Find where the given text appears and provide that cell's center as [x, y] coordinate. 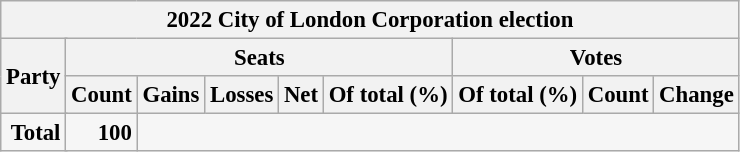
Gains [171, 95]
Losses [242, 95]
Total [34, 133]
2022 City of London Corporation election [370, 20]
Net [302, 95]
Party [34, 76]
100 [102, 133]
Votes [596, 58]
Seats [260, 58]
Change [696, 95]
